Scan for the cell matching the given text and deliver its [X, Y] coordinate at center. 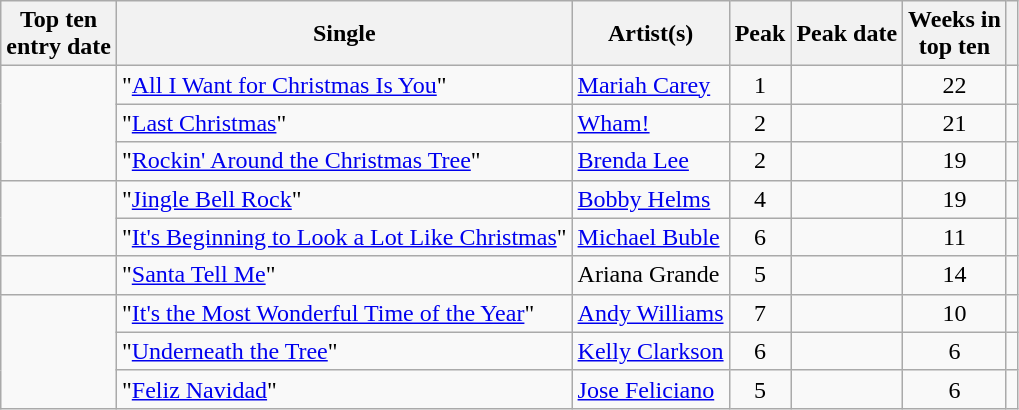
21 [955, 123]
Brenda Lee [650, 161]
Andy Williams [650, 313]
22 [955, 85]
Peak [760, 34]
Bobby Helms [650, 199]
Kelly Clarkson [650, 351]
"It's Beginning to Look a Lot Like Christmas" [344, 237]
"Underneath the Tree" [344, 351]
"It's the Most Wonderful Time of the Year" [344, 313]
4 [760, 199]
14 [955, 275]
Jose Feliciano [650, 389]
Weeks intop ten [955, 34]
"All I Want for Christmas Is You" [344, 85]
Peak date [847, 34]
"Santa Tell Me" [344, 275]
"Rockin' Around the Christmas Tree" [344, 161]
1 [760, 85]
Ariana Grande [650, 275]
10 [955, 313]
"Feliz Navidad" [344, 389]
Mariah Carey [650, 85]
Top tenentry date [59, 34]
Single [344, 34]
Michael Buble [650, 237]
Artist(s) [650, 34]
Wham! [650, 123]
7 [760, 313]
"Last Christmas" [344, 123]
"Jingle Bell Rock" [344, 199]
11 [955, 237]
